Output the (X, Y) coordinate of the center of the cell containing the given text.  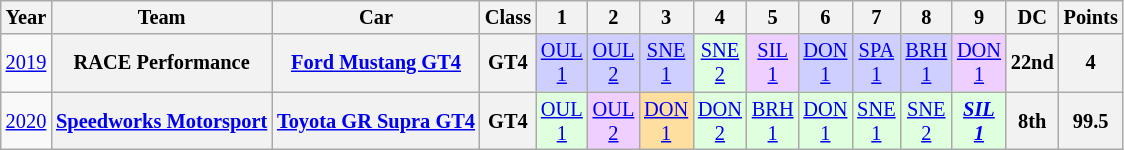
99.5 (1091, 121)
2020 (26, 121)
Team (162, 17)
Car (376, 17)
Toyota GR Supra GT4 (376, 121)
6 (825, 17)
SPA1 (876, 63)
7 (876, 17)
DON2 (720, 121)
2 (614, 17)
8 (926, 17)
Class (508, 17)
Year (26, 17)
RACE Performance (162, 63)
1 (562, 17)
2019 (26, 63)
DC (1032, 17)
8th (1032, 121)
5 (773, 17)
Points (1091, 17)
3 (666, 17)
9 (979, 17)
Ford Mustang GT4 (376, 63)
Speedworks Motorsport (162, 121)
22nd (1032, 63)
